Detect which cell encompasses the target text, then output its [X, Y] center coordinate. 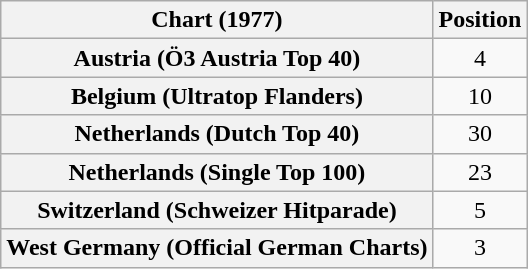
5 [480, 210]
Chart (1977) [217, 20]
4 [480, 58]
30 [480, 134]
Belgium (Ultratop Flanders) [217, 96]
Netherlands (Single Top 100) [217, 172]
10 [480, 96]
Austria (Ö3 Austria Top 40) [217, 58]
Switzerland (Schweizer Hitparade) [217, 210]
3 [480, 248]
Position [480, 20]
West Germany (Official German Charts) [217, 248]
23 [480, 172]
Netherlands (Dutch Top 40) [217, 134]
